Search for the cell housing the specified text and yield its [x, y] center coordinate. 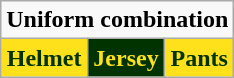
Uniform combination [118, 20]
Helmet [44, 58]
Pants [200, 58]
Jersey [126, 58]
